Search for the cell housing the specified text and yield its (X, Y) center coordinate. 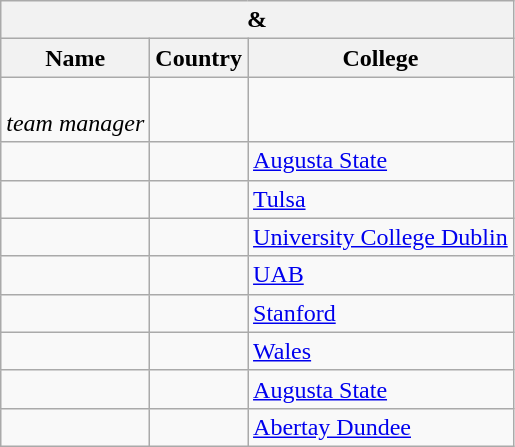
University College Dublin (381, 237)
& (257, 20)
team manager (76, 110)
Wales (381, 351)
Name (76, 58)
College (381, 58)
UAB (381, 275)
Tulsa (381, 199)
Abertay Dundee (381, 427)
Stanford (381, 313)
Country (199, 58)
